Determine the (X, Y) coordinate at the center of the cell enclosing the given text.  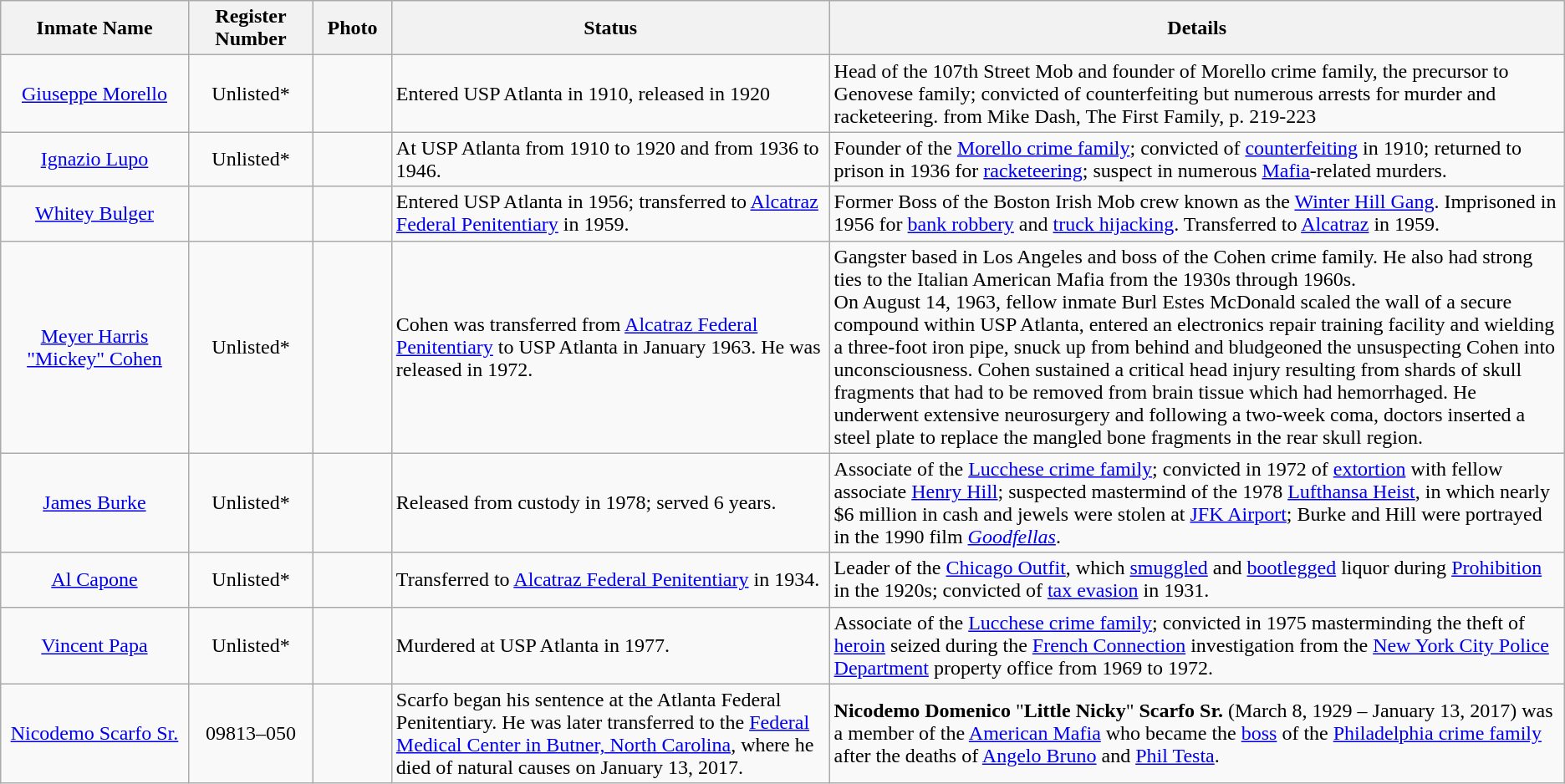
Register Number (251, 28)
Details (1197, 28)
Al Capone (94, 580)
Nicodemo Scarfo Sr. (94, 734)
Whitey Bulger (94, 214)
Cohen was transferred from Alcatraz Federal Penitentiary to USP Atlanta in January 1963. He was released in 1972. (610, 347)
Status (610, 28)
Leader of the Chicago Outfit, which smuggled and bootlegged liquor during Prohibition in the 1920s; convicted of tax evasion in 1931. (1197, 580)
Giuseppe Morello (94, 94)
09813–050 (251, 734)
Entered USP Atlanta in 1956; transferred to Alcatraz Federal Penitentiary in 1959. (610, 214)
Inmate Name (94, 28)
Ignazio Lupo (94, 159)
Transferred to Alcatraz Federal Penitentiary in 1934. (610, 580)
Released from custody in 1978; served 6 years. (610, 503)
Meyer Harris "Mickey" Cohen (94, 347)
At USP Atlanta from 1910 to 1920 and from 1936 to 1946. (610, 159)
Entered USP Atlanta in 1910, released in 1920 (610, 94)
Photo (353, 28)
Vincent Papa (94, 645)
Murdered at USP Atlanta in 1977. (610, 645)
James Burke (94, 503)
